Detect which cell encompasses the target text, then output its [x, y] center coordinate. 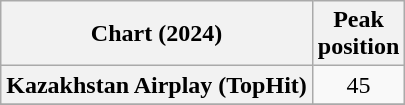
Chart (2024) [157, 34]
Peakposition [358, 34]
Kazakhstan Airplay (TopHit) [157, 85]
45 [358, 85]
